Capture the cell that displays the provided text and extract its [x, y] central coordinate. 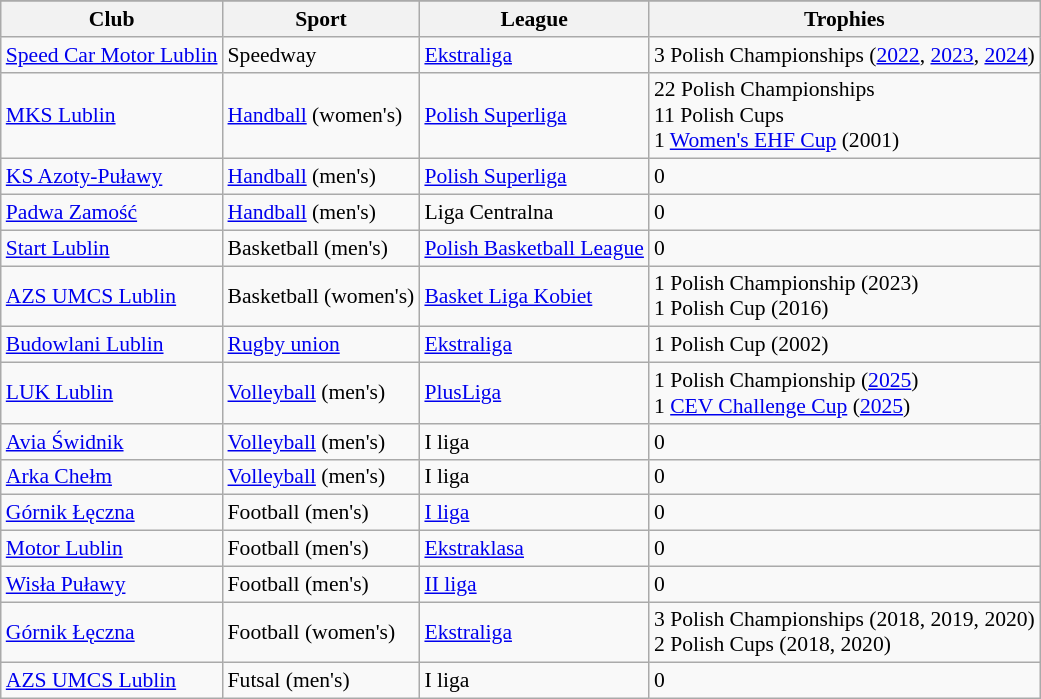
1 Polish Championship (2023)1 Polish Cup (2016) [844, 296]
League [534, 19]
Speedway [322, 55]
Start Lublin [112, 248]
1 Polish Championship (2025)1 CEV Challenge Cup (2025) [844, 394]
Polish Basketball League [534, 248]
3 Polish Championships (2022, 2023, 2024) [844, 55]
KS Azoty-Puławy [112, 177]
Speed Car Motor Lublin [112, 55]
II liga [534, 584]
Avia Świdnik [112, 442]
Club [112, 19]
Basket Liga Kobiet [534, 296]
Ekstraklasa [534, 549]
Rugby union [322, 345]
Wisła Puławy [112, 584]
LUK Lublin [112, 394]
22 Polish Championships11 Polish Cups1 Women's EHF Cup (2001) [844, 116]
Sport [322, 19]
Liga Centralna [534, 213]
Motor Lublin [112, 549]
Arka Chełm [112, 477]
Basketball (men's) [322, 248]
Padwa Zamość [112, 213]
PlusLiga [534, 394]
Trophies [844, 19]
Futsal (men's) [322, 681]
Football (women's) [322, 632]
Budowlani Lublin [112, 345]
MKS Lublin [112, 116]
1 Polish Cup (2002) [844, 345]
3 Polish Championships (2018, 2019, 2020)2 Polish Cups (2018, 2020) [844, 632]
Handball (women's) [322, 116]
Basketball (women's) [322, 296]
